Return the [x, y] coordinate for the center point of the cell that contains the specified text.  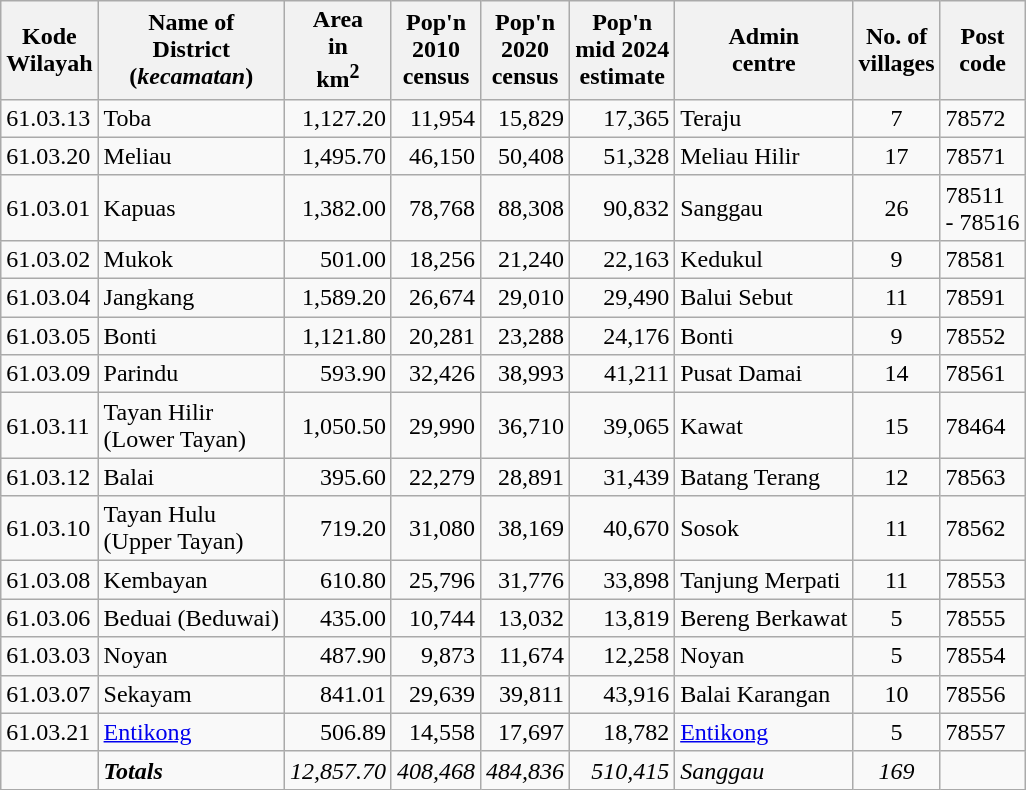
1,121.80 [338, 336]
61.03.21 [50, 732]
17 [896, 156]
26,674 [436, 298]
18,256 [436, 259]
Postcode [982, 50]
17,365 [622, 118]
Beduai (Beduwai) [191, 618]
61.03.02 [50, 259]
33,898 [622, 580]
38,993 [526, 374]
1,050.50 [338, 426]
78562 [982, 528]
29,490 [622, 298]
15 [896, 426]
Kawat [764, 426]
13,032 [526, 618]
61.03.10 [50, 528]
169 [896, 770]
Parindu [191, 374]
Teraju [764, 118]
78571 [982, 156]
Kode Wilayah [50, 50]
12,857.70 [338, 770]
78561 [982, 374]
22,163 [622, 259]
435.00 [338, 618]
61.03.08 [50, 580]
51,328 [622, 156]
Tayan Hilir (Lower Tayan) [191, 426]
78553 [982, 580]
28,891 [526, 477]
12,258 [622, 656]
23,288 [526, 336]
40,670 [622, 528]
501.00 [338, 259]
25,796 [436, 580]
Sosok [764, 528]
17,697 [526, 732]
Admin centre [764, 50]
506.89 [338, 732]
487.90 [338, 656]
Kedukul [764, 259]
Name of District(kecamatan) [191, 50]
11,674 [526, 656]
Balai [191, 477]
50,408 [526, 156]
Tayan Hulu (Upper Tayan) [191, 528]
408,468 [436, 770]
26 [896, 208]
61.03.12 [50, 477]
841.01 [338, 694]
Pop'n2020census [526, 50]
61.03.01 [50, 208]
12 [896, 477]
29,990 [436, 426]
610.80 [338, 580]
No. ofvillages [896, 50]
90,832 [622, 208]
32,426 [436, 374]
22,279 [436, 477]
9,873 [436, 656]
61.03.09 [50, 374]
10,744 [436, 618]
78557 [982, 732]
61.03.04 [50, 298]
Kapuas [191, 208]
41,211 [622, 374]
484,836 [526, 770]
39,811 [526, 694]
14 [896, 374]
Tanjung Merpati [764, 580]
38,169 [526, 528]
395.60 [338, 477]
31,776 [526, 580]
78464 [982, 426]
Meliau [191, 156]
78556 [982, 694]
61.03.07 [50, 694]
78554 [982, 656]
18,782 [622, 732]
46,150 [436, 156]
510,415 [622, 770]
61.03.20 [50, 156]
Kembayan [191, 580]
1,589.20 [338, 298]
Jangkang [191, 298]
78552 [982, 336]
10 [896, 694]
21,240 [526, 259]
78511 - 78516 [982, 208]
43,916 [622, 694]
29,639 [436, 694]
61.03.13 [50, 118]
78563 [982, 477]
15,829 [526, 118]
13,819 [622, 618]
78555 [982, 618]
593.90 [338, 374]
88,308 [526, 208]
36,710 [526, 426]
Area inkm2 [338, 50]
61.03.06 [50, 618]
719.20 [338, 528]
61.03.11 [50, 426]
14,558 [436, 732]
Balui Sebut [764, 298]
1,127.20 [338, 118]
Toba [191, 118]
Pop'n2010census [436, 50]
Balai Karangan [764, 694]
24,176 [622, 336]
Pop'nmid 2024estimate [622, 50]
Meliau Hilir [764, 156]
Mukok [191, 259]
78572 [982, 118]
31,439 [622, 477]
1,495.70 [338, 156]
39,065 [622, 426]
78581 [982, 259]
Batang Terang [764, 477]
Totals [191, 770]
11,954 [436, 118]
78591 [982, 298]
Bereng Berkawat [764, 618]
29,010 [526, 298]
78,768 [436, 208]
31,080 [436, 528]
7 [896, 118]
1,382.00 [338, 208]
Pusat Damai [764, 374]
20,281 [436, 336]
61.03.05 [50, 336]
61.03.03 [50, 656]
Sekayam [191, 694]
